Extract the (x, y) coordinate from the center of the cell holding the provided text.  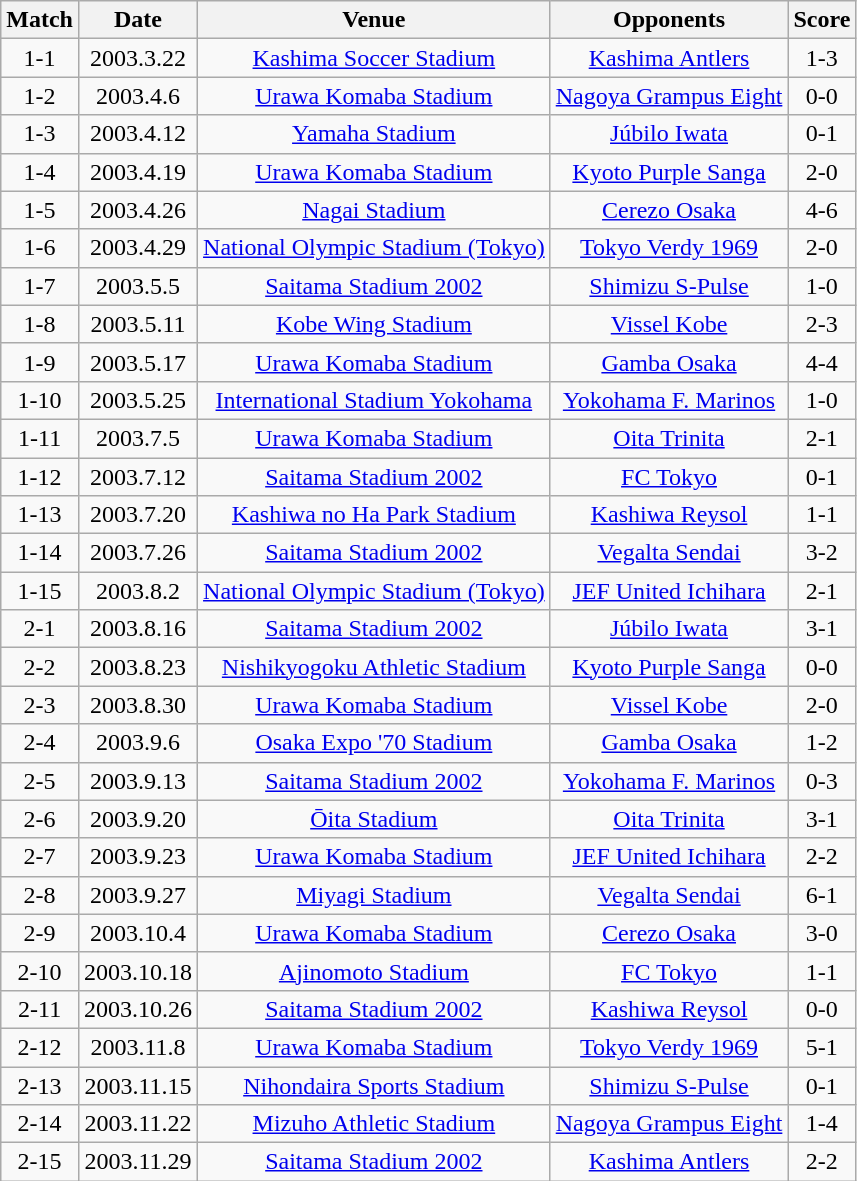
2003.7.26 (138, 553)
2-12 (40, 1047)
4-4 (822, 362)
1-14 (40, 553)
1-5 (40, 210)
Kashima Soccer Stadium (374, 58)
2-6 (40, 819)
2003.9.20 (138, 819)
2-11 (40, 1009)
Date (138, 20)
1-12 (40, 477)
5-1 (822, 1047)
Nishikyogoku Athletic Stadium (374, 667)
Nagai Stadium (374, 210)
2003.9.27 (138, 895)
2003.5.25 (138, 400)
1-9 (40, 362)
1-11 (40, 438)
2003.11.22 (138, 1124)
2003.7.20 (138, 515)
2003.7.12 (138, 477)
6-1 (822, 895)
Nihondaira Sports Stadium (374, 1085)
2003.5.11 (138, 324)
Score (822, 20)
Opponents (669, 20)
2003.3.22 (138, 58)
2003.4.29 (138, 248)
2003.4.26 (138, 210)
Venue (374, 20)
2003.11.15 (138, 1085)
2003.4.19 (138, 172)
2003.9.6 (138, 743)
2003.10.26 (138, 1009)
2003.10.4 (138, 933)
2003.10.18 (138, 971)
2-10 (40, 971)
2003.11.29 (138, 1162)
2003.8.2 (138, 591)
2003.8.16 (138, 629)
2003.9.13 (138, 781)
Mizuho Athletic Stadium (374, 1124)
2003.9.23 (138, 857)
4-6 (822, 210)
Ajinomoto Stadium (374, 971)
Match (40, 20)
2-9 (40, 933)
2003.4.12 (138, 134)
2003.7.5 (138, 438)
2003.11.8 (138, 1047)
0-3 (822, 781)
1-15 (40, 591)
2-13 (40, 1085)
2-15 (40, 1162)
International Stadium Yokohama (374, 400)
2003.8.23 (138, 667)
3-0 (822, 933)
1-6 (40, 248)
2-14 (40, 1124)
1-7 (40, 286)
2003.8.30 (138, 705)
Kobe Wing Stadium (374, 324)
2-4 (40, 743)
Ōita Stadium (374, 819)
2003.5.5 (138, 286)
2-5 (40, 781)
2-7 (40, 857)
2003.4.6 (138, 96)
Osaka Expo '70 Stadium (374, 743)
2003.5.17 (138, 362)
1-10 (40, 400)
1-8 (40, 324)
2-8 (40, 895)
Kashiwa no Ha Park Stadium (374, 515)
3-2 (822, 553)
Yamaha Stadium (374, 134)
Miyagi Stadium (374, 895)
1-13 (40, 515)
